Return the (X, Y) coordinate for the center point of the cell that contains the specified text.  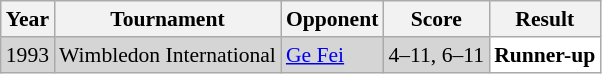
4–11, 6–11 (436, 55)
Opponent (332, 19)
Ge Fei (332, 55)
Tournament (168, 19)
Wimbledon International (168, 55)
Score (436, 19)
Runner-up (544, 55)
Year (28, 19)
Result (544, 19)
1993 (28, 55)
